Scan for the cell matching the given text and deliver its [x, y] coordinate at center. 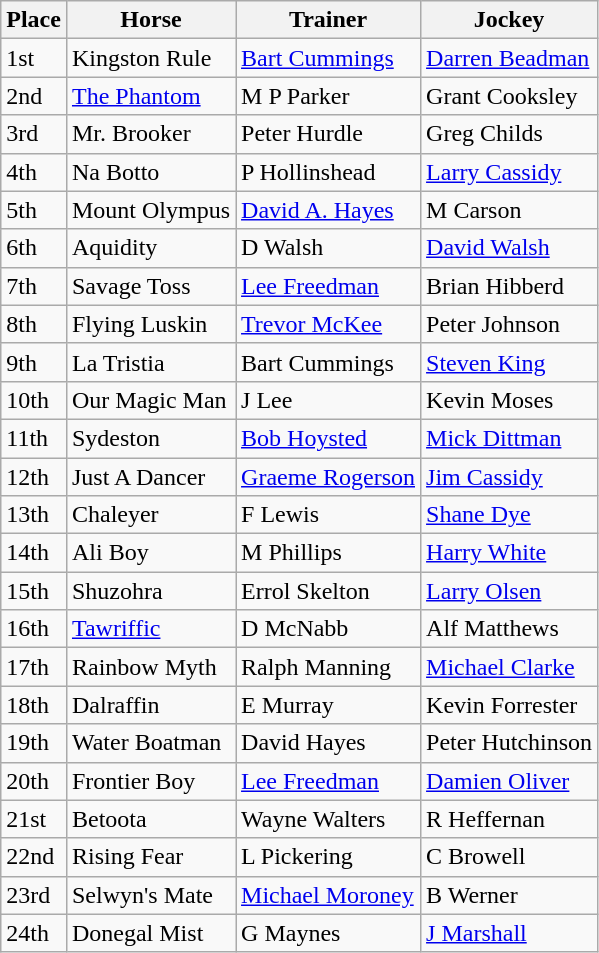
Jim Cassidy [510, 477]
21st [34, 819]
Just A Dancer [150, 477]
Tawriffic [150, 629]
Graeme Rogerson [328, 477]
Betoota [150, 819]
Kevin Moses [510, 400]
Kingston Rule [150, 58]
12th [34, 477]
17th [34, 667]
Mr. Brooker [150, 134]
P Hollinshead [328, 172]
Savage Toss [150, 286]
Mount Olympus [150, 210]
Our Magic Man [150, 400]
Rising Fear [150, 857]
G Maynes [328, 933]
La Tristia [150, 362]
16th [34, 629]
L Pickering [328, 857]
Selwyn's Mate [150, 895]
14th [34, 553]
9th [34, 362]
Dalraffin [150, 705]
David Hayes [328, 743]
Donegal Mist [150, 933]
B Werner [510, 895]
David Walsh [510, 248]
D Walsh [328, 248]
Trainer [328, 20]
24th [34, 933]
Larry Olsen [510, 591]
10th [34, 400]
Horse [150, 20]
Aquidity [150, 248]
Rainbow Myth [150, 667]
Errol Skelton [328, 591]
2nd [34, 96]
M Phillips [328, 553]
Alf Matthews [510, 629]
Jockey [510, 20]
8th [34, 324]
13th [34, 515]
Wayne Walters [328, 819]
Kevin Forrester [510, 705]
F Lewis [328, 515]
Darren Beadman [510, 58]
Mick Dittman [510, 438]
Bob Hoysted [328, 438]
7th [34, 286]
5th [34, 210]
The Phantom [150, 96]
Michael Clarke [510, 667]
Place [34, 20]
Na Botto [150, 172]
Water Boatman [150, 743]
R Heffernan [510, 819]
19th [34, 743]
David A. Hayes [328, 210]
22nd [34, 857]
M P Parker [328, 96]
M Carson [510, 210]
J Lee [328, 400]
Grant Cooksley [510, 96]
Greg Childs [510, 134]
Ali Boy [150, 553]
Steven King [510, 362]
Trevor McKee [328, 324]
Brian Hibberd [510, 286]
4th [34, 172]
23rd [34, 895]
Peter Johnson [510, 324]
E Murray [328, 705]
1st [34, 58]
Shuzohra [150, 591]
C Browell [510, 857]
18th [34, 705]
3rd [34, 134]
Peter Hurdle [328, 134]
11th [34, 438]
Harry White [510, 553]
Larry Cassidy [510, 172]
Michael Moroney [328, 895]
Damien Oliver [510, 781]
15th [34, 591]
J Marshall [510, 933]
Sydeston [150, 438]
D McNabb [328, 629]
Frontier Boy [150, 781]
Shane Dye [510, 515]
Chaleyer [150, 515]
Ralph Manning [328, 667]
6th [34, 248]
20th [34, 781]
Flying Luskin [150, 324]
Peter Hutchinson [510, 743]
